Locate the cell with the specified text and output its (x, y) center coordinate. 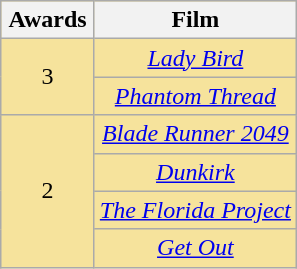
Lady Bird (195, 58)
Film (195, 20)
Awards (48, 20)
Phantom Thread (195, 96)
Get Out (195, 248)
Blade Runner 2049 (195, 134)
The Florida Project (195, 210)
3 (48, 77)
2 (48, 191)
Dunkirk (195, 172)
